Identify which cell holds the provided text, then report its (x, y) central coordinate. 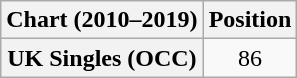
Chart (2010–2019) (102, 20)
UK Singles (OCC) (102, 58)
Position (250, 20)
86 (250, 58)
